Locate the cell with the specified text and output its [x, y] center coordinate. 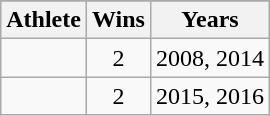
Athlete [44, 20]
2008, 2014 [210, 58]
Years [210, 20]
Wins [118, 20]
2015, 2016 [210, 96]
